Extract the (x, y) coordinate from the center of the cell holding the provided text.  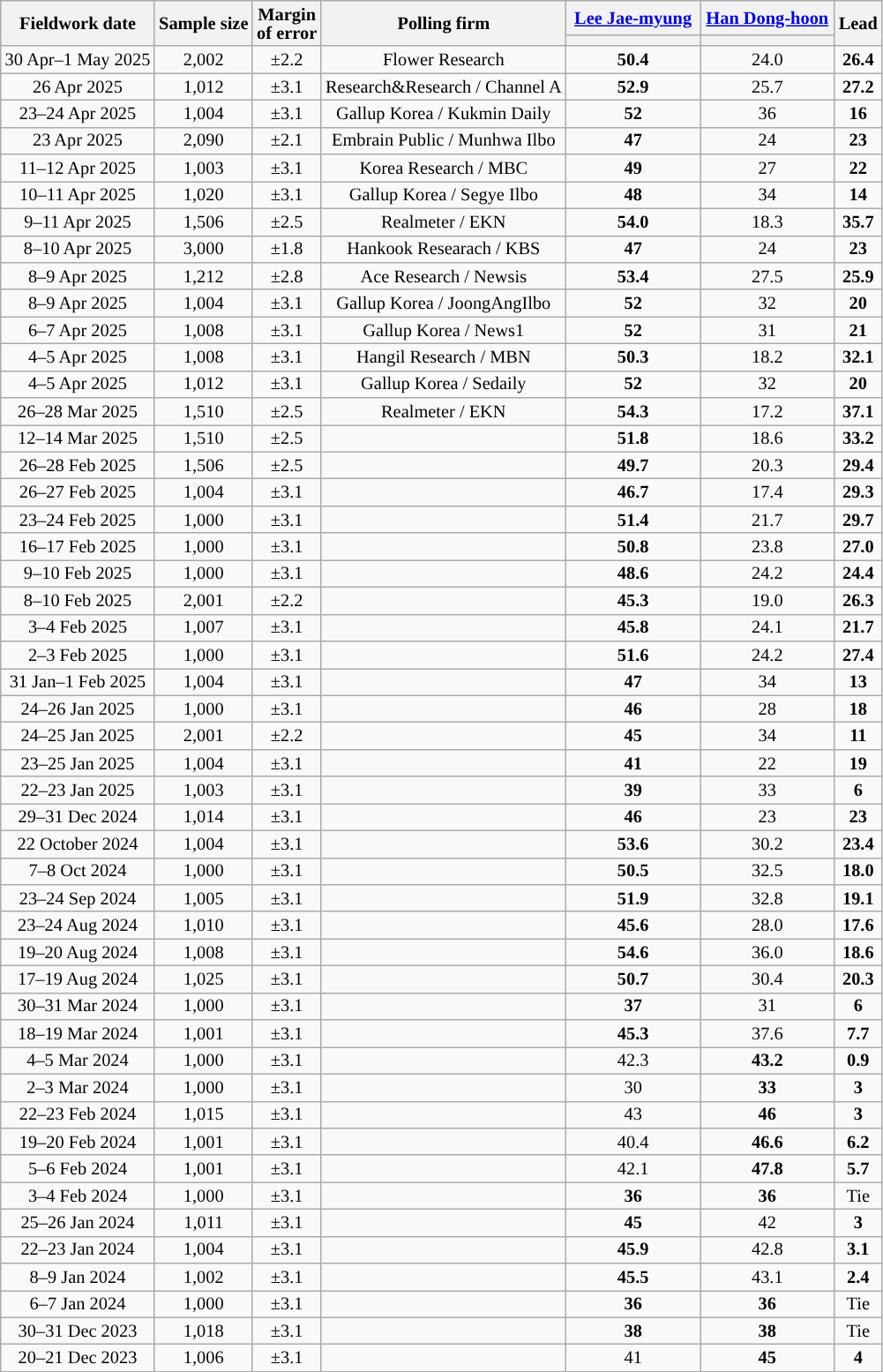
30–31 Dec 2023 (78, 1331)
10–11 Apr 2025 (78, 194)
23.8 (767, 547)
20–21 Dec 2023 (78, 1359)
32.8 (767, 898)
26–28 Mar 2025 (78, 411)
Flower Research (443, 60)
32.5 (767, 872)
±2.1 (287, 141)
18.2 (767, 356)
37.6 (767, 1034)
Ace Research / Newsis (443, 275)
42.8 (767, 1249)
48.6 (633, 574)
27.5 (767, 275)
39 (633, 791)
25.7 (767, 86)
19.1 (858, 898)
29–31 Dec 2024 (78, 817)
Lead (858, 23)
36.0 (767, 953)
51.4 (633, 519)
13 (858, 681)
6–7 Apr 2025 (78, 330)
29.7 (858, 519)
30–31 Mar 2024 (78, 1006)
8–10 Feb 2025 (78, 600)
19.0 (767, 600)
±1.8 (287, 249)
16 (858, 113)
28.0 (767, 925)
45.9 (633, 1249)
49.7 (633, 466)
5.7 (858, 1168)
Fieldwork date (78, 23)
43 (633, 1115)
37 (633, 1006)
3–4 Feb 2025 (78, 628)
1,007 (203, 628)
8–9 Jan 2024 (78, 1278)
48 (633, 194)
18–19 Mar 2024 (78, 1034)
49 (633, 168)
19 (858, 762)
Research&Research / Channel A (443, 86)
3–4 Feb 2024 (78, 1196)
17–19 Aug 2024 (78, 979)
11–12 Apr 2025 (78, 168)
26–28 Feb 2025 (78, 466)
16–17 Feb 2025 (78, 547)
1,015 (203, 1115)
25–26 Jan 2024 (78, 1223)
22–23 Feb 2024 (78, 1115)
1,020 (203, 194)
2,002 (203, 60)
51.6 (633, 655)
1,005 (203, 898)
Korea Research / MBC (443, 168)
22–23 Jan 2024 (78, 1249)
1,006 (203, 1359)
Han Dong-hoon (767, 18)
11 (858, 736)
Marginof error (287, 23)
21 (858, 330)
27.0 (858, 547)
1,002 (203, 1278)
19–20 Aug 2024 (78, 953)
2.4 (858, 1278)
6.2 (858, 1142)
1,025 (203, 979)
24.4 (858, 574)
24.1 (767, 628)
30.2 (767, 843)
30.4 (767, 979)
30 (633, 1087)
3.1 (858, 1249)
50.7 (633, 979)
29.3 (858, 492)
30 Apr–1 May 2025 (78, 60)
24–25 Jan 2025 (78, 736)
23 Apr 2025 (78, 141)
1,010 (203, 925)
50.5 (633, 872)
27.4 (858, 655)
Hankook Researach / KBS (443, 249)
40.4 (633, 1142)
17.6 (858, 925)
7–8 Oct 2024 (78, 872)
22–23 Jan 2025 (78, 791)
23.4 (858, 843)
23–25 Jan 2025 (78, 762)
2–3 Mar 2024 (78, 1087)
47.8 (767, 1168)
45.6 (633, 925)
43.1 (767, 1278)
Gallup Korea / Sedaily (443, 385)
12–14 Mar 2025 (78, 438)
3,000 (203, 249)
7.7 (858, 1034)
Gallup Korea / News1 (443, 330)
46.7 (633, 492)
1,018 (203, 1331)
9–10 Feb 2025 (78, 574)
0.9 (858, 1061)
1,011 (203, 1223)
46.6 (767, 1142)
45.5 (633, 1278)
1,014 (203, 817)
6–7 Jan 2024 (78, 1304)
24–26 Jan 2025 (78, 709)
18 (858, 709)
54.3 (633, 411)
Sample size (203, 23)
14 (858, 194)
50.8 (633, 547)
Polling firm (443, 23)
42 (767, 1223)
Gallup Korea / JoongAngIlbo (443, 304)
51.8 (633, 438)
19–20 Feb 2024 (78, 1142)
32.1 (858, 356)
27.2 (858, 86)
23–24 Apr 2025 (78, 113)
5–6 Feb 2024 (78, 1168)
18.3 (767, 222)
22 October 2024 (78, 843)
±2.8 (287, 275)
1,212 (203, 275)
26–27 Feb 2025 (78, 492)
Lee Jae-myung (633, 18)
Gallup Korea / Kukmin Daily (443, 113)
18.0 (858, 872)
43.2 (767, 1061)
17.2 (767, 411)
Hangil Research / MBN (443, 356)
42.3 (633, 1061)
26.4 (858, 60)
45.8 (633, 628)
4 (858, 1359)
4–5 Mar 2024 (78, 1061)
54.6 (633, 953)
35.7 (858, 222)
9–11 Apr 2025 (78, 222)
42.1 (633, 1168)
27 (767, 168)
2,090 (203, 141)
24.0 (767, 60)
54.0 (633, 222)
50.3 (633, 356)
23–24 Feb 2025 (78, 519)
37.1 (858, 411)
33.2 (858, 438)
28 (767, 709)
8–10 Apr 2025 (78, 249)
29.4 (858, 466)
52.9 (633, 86)
2–3 Feb 2025 (78, 655)
Gallup Korea / Segye Ilbo (443, 194)
23–24 Sep 2024 (78, 898)
Embrain Public / Munhwa Ilbo (443, 141)
26 Apr 2025 (78, 86)
23–24 Aug 2024 (78, 925)
53.4 (633, 275)
50.4 (633, 60)
25.9 (858, 275)
31 Jan–1 Feb 2025 (78, 681)
51.9 (633, 898)
17.4 (767, 492)
53.6 (633, 843)
26.3 (858, 600)
